Pinpoint the cell where the given text exists, returning its [X, Y] midpoint coordinate. 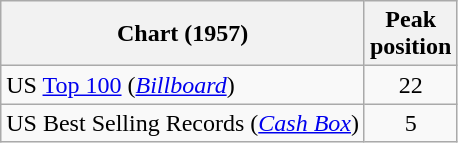
5 [410, 123]
Chart (1957) [183, 34]
Peakposition [410, 34]
US Best Selling Records (Cash Box) [183, 123]
22 [410, 85]
US Top 100 (Billboard) [183, 85]
